Identify which cell holds the provided text, then report its [x, y] central coordinate. 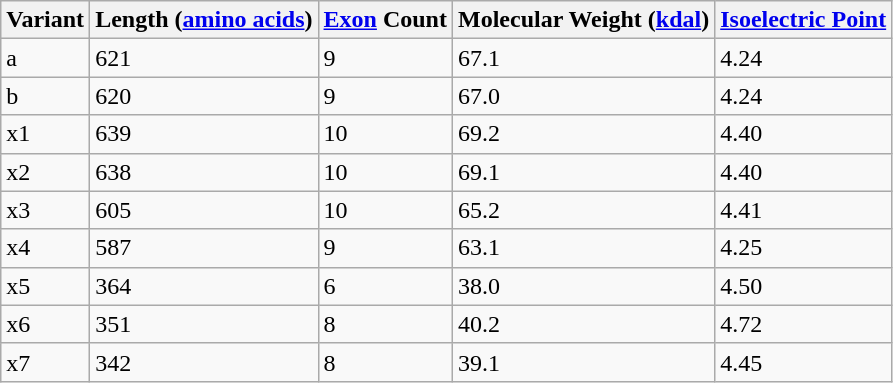
38.0 [583, 286]
67.0 [583, 96]
4.72 [804, 324]
b [46, 96]
67.1 [583, 58]
620 [204, 96]
6 [385, 286]
x6 [46, 324]
621 [204, 58]
587 [204, 248]
605 [204, 210]
39.1 [583, 362]
x3 [46, 210]
Length (amino acids) [204, 20]
x7 [46, 362]
x4 [46, 248]
Molecular Weight (kdal) [583, 20]
65.2 [583, 210]
342 [204, 362]
4.50 [804, 286]
40.2 [583, 324]
a [46, 58]
63.1 [583, 248]
364 [204, 286]
4.25 [804, 248]
351 [204, 324]
Exon Count [385, 20]
639 [204, 134]
x5 [46, 286]
x1 [46, 134]
69.1 [583, 172]
4.41 [804, 210]
4.45 [804, 362]
69.2 [583, 134]
638 [204, 172]
Isoelectric Point [804, 20]
x2 [46, 172]
Variant [46, 20]
